Find where the given text appears and provide that cell's center as (X, Y) coordinate. 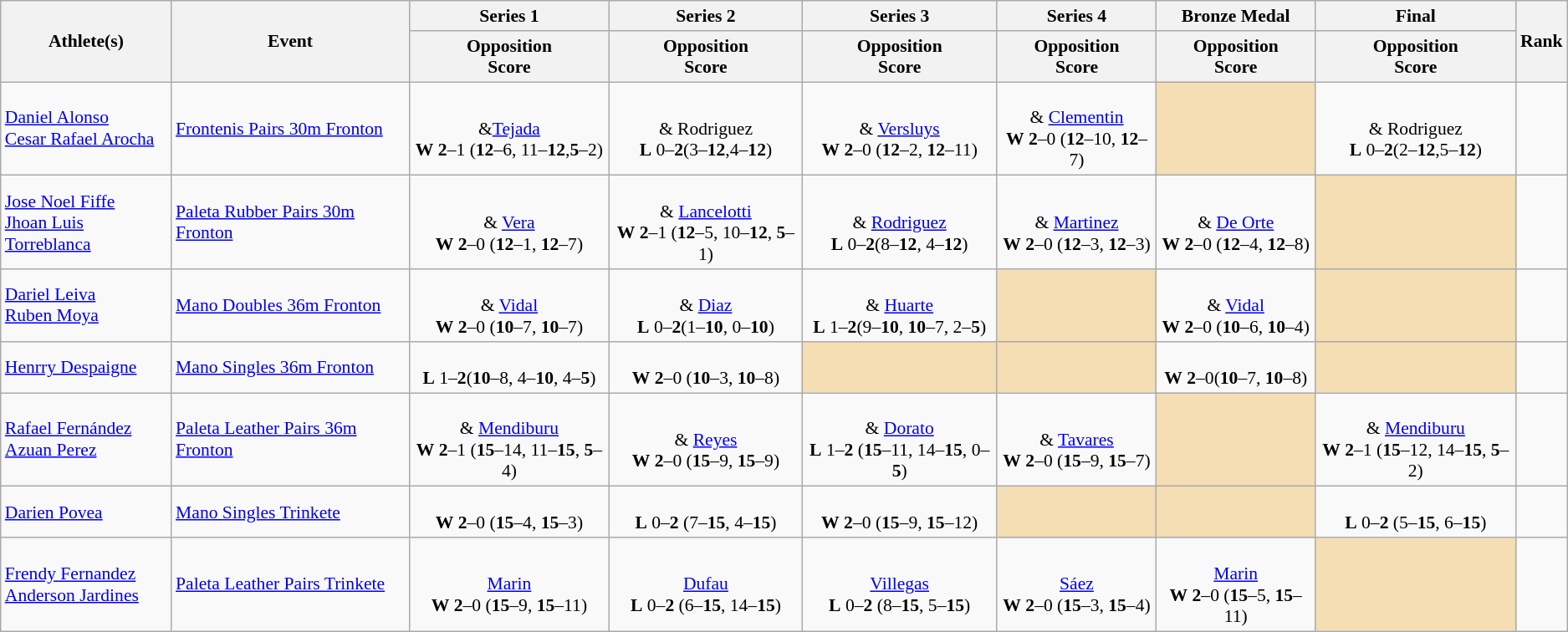
Frontenis Pairs 30m Fronton (290, 129)
Darien Povea (86, 512)
Series 2 (706, 16)
& Vidal W 2–0 (10–6, 10–4) (1236, 306)
& Vera W 2–0 (12–1, 12–7) (509, 222)
Jose Noel FiffeJhoan Luis Torreblanca (86, 222)
& Rodriguez L 0–2(8–12, 4–12) (900, 222)
& Reyes W 2–0 (15–9, 15–9) (706, 440)
& Mendiburu W 2–1 (15–12, 14–15, 5–2) (1416, 440)
Frendy FernandezAnderson Jardines (86, 584)
Bronze Medal (1236, 16)
& Dorato L 1–2 (15–11, 14–15, 0–5) (900, 440)
& Rodriguez L 0–2(3–12,4–12) (706, 129)
Final (1416, 16)
Series 3 (900, 16)
& Diaz L 0–2(1–10, 0–10) (706, 306)
& Martinez W 2–0 (12–3, 12–3) (1077, 222)
& Clementin W 2–0 (12–10, 12–7) (1077, 129)
Sáez W 2–0 (15–3, 15–4) (1077, 584)
W 2–0 (15–4, 15–3) (509, 512)
&Tejada W 2–1 (12–6, 11–12,5–2) (509, 129)
Daniel AlonsoCesar Rafael Arocha (86, 129)
& Mendiburu W 2–1 (15–14, 11–15, 5–4) (509, 440)
Paleta Leather Pairs Trinkete (290, 584)
Paleta Rubber Pairs 30m Fronton (290, 222)
Marin W 2–0 (15–9, 15–11) (509, 584)
Mano Singles 36m Fronton (290, 368)
Event (290, 42)
W 2–0(10–7, 10–8) (1236, 368)
Mano Singles Trinkete (290, 512)
Series 1 (509, 16)
& Huarte L 1–2(9–10, 10–7, 2–5) (900, 306)
Athlete(s) (86, 42)
L 0–2 (5–15, 6–15) (1416, 512)
Rank (1542, 42)
& Versluys W 2–0 (12–2, 12–11) (900, 129)
W 2–0 (10–3, 10–8) (706, 368)
Mano Doubles 36m Fronton (290, 306)
& Vidal W 2–0 (10–7, 10–7) (509, 306)
Paleta Leather Pairs 36m Fronton (290, 440)
Henrry Despaigne (86, 368)
Marin W 2–0 (15–5, 15–11) (1236, 584)
Villegas L 0–2 (8–15, 5–15) (900, 584)
& Rodriguez L 0–2(2–12,5–12) (1416, 129)
& Lancelotti W 2–1 (12–5, 10–12, 5–1) (706, 222)
W 2–0 (15–9, 15–12) (900, 512)
Rafael Fernández Azuan Perez (86, 440)
Dariel LeivaRuben Moya (86, 306)
& Tavares W 2–0 (15–9, 15–7) (1077, 440)
& De Orte W 2–0 (12–4, 12–8) (1236, 222)
L 1–2(10–8, 4–10, 4–5) (509, 368)
Series 4 (1077, 16)
L 0–2 (7–15, 4–15) (706, 512)
Dufau L 0–2 (6–15, 14–15) (706, 584)
